From the cell containing the given text, extract its center point as (X, Y) coordinate. 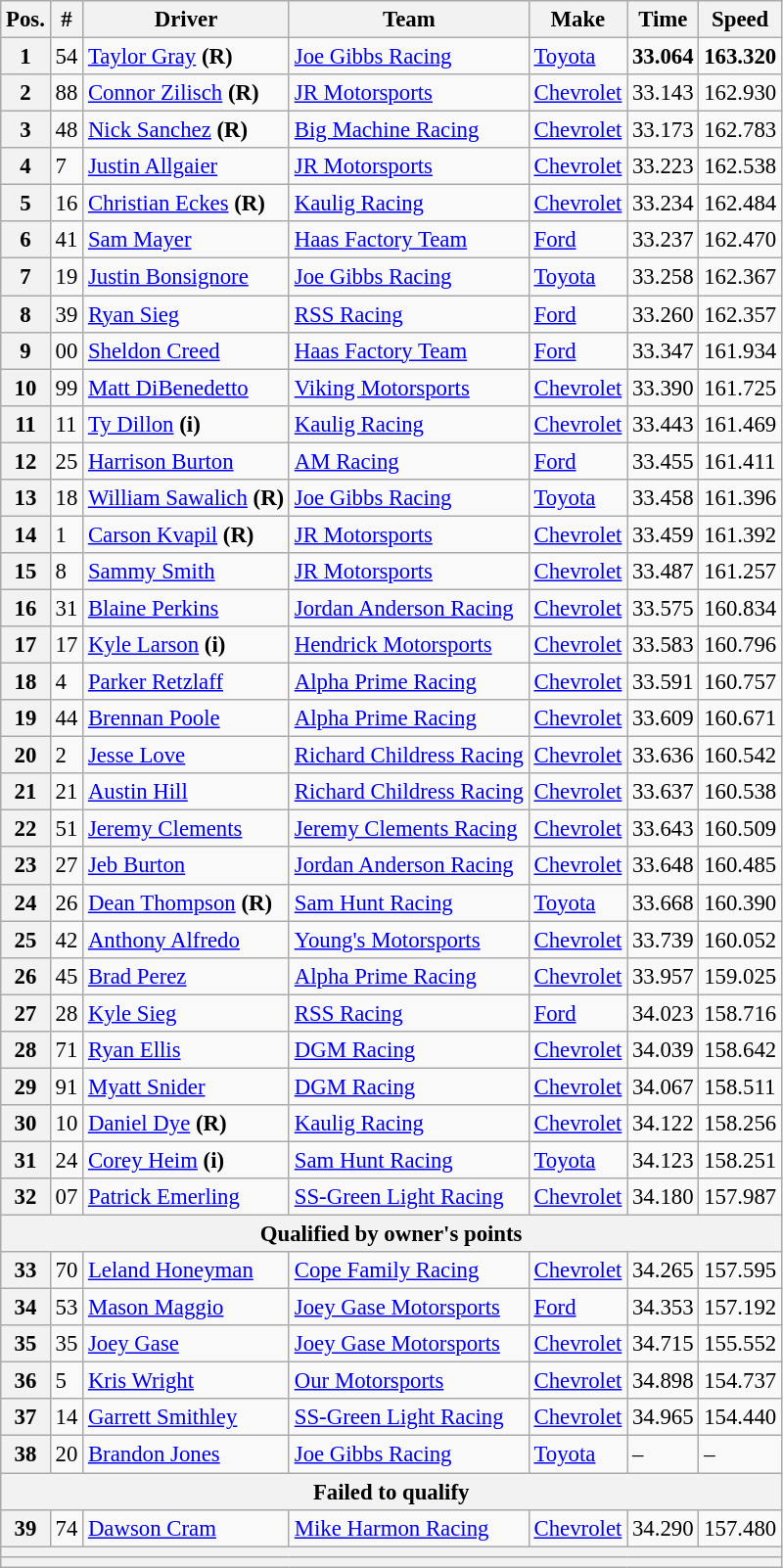
33.668 (664, 902)
Christian Eckes (R) (186, 204)
Sheldon Creed (186, 350)
162.538 (740, 166)
154.737 (740, 1381)
Anthony Alfredo (186, 940)
Joey Gase (186, 1344)
74 (67, 1528)
157.987 (740, 1197)
Make (577, 20)
12 (25, 461)
33.260 (664, 314)
161.392 (740, 534)
Jesse Love (186, 756)
157.595 (740, 1270)
Parker Retzlaff (186, 682)
34.067 (664, 1086)
37 (25, 1418)
# (67, 20)
Jeb Burton (186, 866)
Mike Harmon Racing (409, 1528)
33.583 (664, 645)
Garrett Smithley (186, 1418)
Young's Motorsports (409, 940)
Ryan Sieg (186, 314)
34.122 (664, 1124)
Team (409, 20)
William Sawalich (R) (186, 498)
33.347 (664, 350)
154.440 (740, 1418)
33.487 (664, 572)
Ty Dillon (i) (186, 424)
15 (25, 572)
34.123 (664, 1160)
Kyle Larson (i) (186, 645)
Austin Hill (186, 792)
155.552 (740, 1344)
Jeremy Clements Racing (409, 829)
33.458 (664, 498)
33.455 (664, 461)
48 (67, 130)
45 (67, 976)
41 (67, 240)
54 (67, 57)
160.485 (740, 866)
Nick Sanchez (R) (186, 130)
23 (25, 866)
71 (67, 1050)
99 (67, 388)
3 (25, 130)
157.192 (740, 1308)
160.757 (740, 682)
34.290 (664, 1528)
Jeremy Clements (186, 829)
Justin Bonsignore (186, 277)
33.637 (664, 792)
Viking Motorsports (409, 388)
Kris Wright (186, 1381)
161.725 (740, 388)
Speed (740, 20)
33.234 (664, 204)
88 (67, 93)
91 (67, 1086)
158.642 (740, 1050)
33.648 (664, 866)
70 (67, 1270)
163.320 (740, 57)
160.390 (740, 902)
33.591 (664, 682)
Matt DiBenedetto (186, 388)
30 (25, 1124)
162.367 (740, 277)
Dean Thompson (R) (186, 902)
33.957 (664, 976)
Leland Honeyman (186, 1270)
159.025 (740, 976)
Failed to qualify (391, 1492)
33.223 (664, 166)
162.930 (740, 93)
34.023 (664, 1013)
33.739 (664, 940)
157.480 (740, 1528)
Our Motorsports (409, 1381)
32 (25, 1197)
162.357 (740, 314)
Qualified by owner's points (391, 1234)
162.783 (740, 130)
158.716 (740, 1013)
6 (25, 240)
33.643 (664, 829)
44 (67, 718)
9 (25, 350)
33.636 (664, 756)
158.251 (740, 1160)
33 (25, 1270)
Brandon Jones (186, 1454)
Daniel Dye (R) (186, 1124)
Kyle Sieg (186, 1013)
Hendrick Motorsports (409, 645)
162.470 (740, 240)
Corey Heim (i) (186, 1160)
Mason Maggio (186, 1308)
Driver (186, 20)
Cope Family Racing (409, 1270)
34.898 (664, 1381)
33.459 (664, 534)
161.257 (740, 572)
34.353 (664, 1308)
Sammy Smith (186, 572)
36 (25, 1381)
Connor Zilisch (R) (186, 93)
33.609 (664, 718)
33.064 (664, 57)
33.143 (664, 93)
160.538 (740, 792)
33.443 (664, 424)
161.934 (740, 350)
34.965 (664, 1418)
Brennan Poole (186, 718)
AM Racing (409, 461)
161.396 (740, 498)
00 (67, 350)
33.173 (664, 130)
Patrick Emerling (186, 1197)
51 (67, 829)
Ryan Ellis (186, 1050)
34.180 (664, 1197)
13 (25, 498)
34 (25, 1308)
Blaine Perkins (186, 608)
160.052 (740, 940)
07 (67, 1197)
Myatt Snider (186, 1086)
161.411 (740, 461)
33.390 (664, 388)
Dawson Cram (186, 1528)
Sam Mayer (186, 240)
160.509 (740, 829)
160.834 (740, 608)
33.258 (664, 277)
42 (67, 940)
29 (25, 1086)
53 (67, 1308)
34.039 (664, 1050)
160.542 (740, 756)
Taylor Gray (R) (186, 57)
Pos. (25, 20)
34.715 (664, 1344)
162.484 (740, 204)
33.237 (664, 240)
22 (25, 829)
160.796 (740, 645)
Justin Allgaier (186, 166)
33.575 (664, 608)
Brad Perez (186, 976)
Carson Kvapil (R) (186, 534)
38 (25, 1454)
Time (664, 20)
Harrison Burton (186, 461)
158.511 (740, 1086)
158.256 (740, 1124)
161.469 (740, 424)
34.265 (664, 1270)
Big Machine Racing (409, 130)
160.671 (740, 718)
